Determine the (X, Y) coordinate at the center of the cell enclosing the given text.  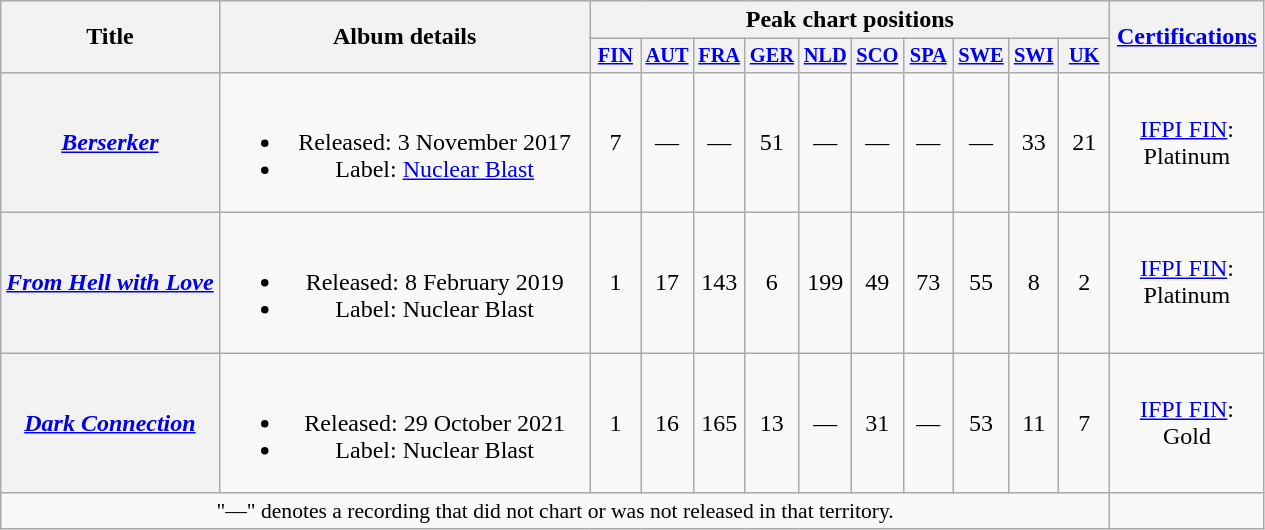
8 (1034, 283)
13 (772, 423)
SCO (878, 56)
Released: 8 February 2019Label: Nuclear Blast (404, 283)
165 (719, 423)
6 (772, 283)
17 (668, 283)
Released: 3 November 2017Label: Nuclear Blast (404, 142)
AUT (668, 56)
49 (878, 283)
SPA (928, 56)
11 (1034, 423)
Peak chart positions (850, 20)
21 (1084, 142)
73 (928, 283)
Dark Connection (110, 423)
53 (982, 423)
55 (982, 283)
51 (772, 142)
GER (772, 56)
33 (1034, 142)
31 (878, 423)
Berserker (110, 142)
SWI (1034, 56)
Album details (404, 37)
143 (719, 283)
IFPI FIN: Gold (1186, 423)
UK (1084, 56)
Certifications (1186, 37)
FIN (615, 56)
NLD (826, 56)
Title (110, 37)
"—" denotes a recording that did not chart or was not released in that territory. (556, 511)
SWE (982, 56)
199 (826, 283)
FRA (719, 56)
From Hell with Love (110, 283)
Released: 29 October 2021Label: Nuclear Blast (404, 423)
2 (1084, 283)
16 (668, 423)
